Extract the [x, y] coordinate from the center of the cell holding the provided text.  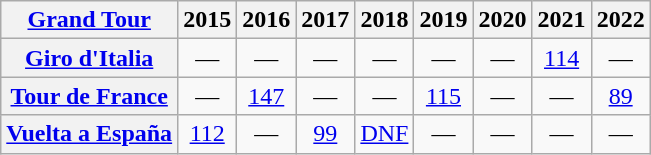
Tour de France [90, 96]
DNF [384, 134]
Grand Tour [90, 20]
2016 [266, 20]
2018 [384, 20]
115 [444, 96]
2022 [620, 20]
Vuelta a España [90, 134]
Giro d'Italia [90, 58]
147 [266, 96]
2020 [502, 20]
2017 [326, 20]
2019 [444, 20]
2015 [208, 20]
114 [562, 58]
2021 [562, 20]
99 [326, 134]
112 [208, 134]
89 [620, 96]
